Determine the [x, y] coordinate at the center of the cell enclosing the given text.  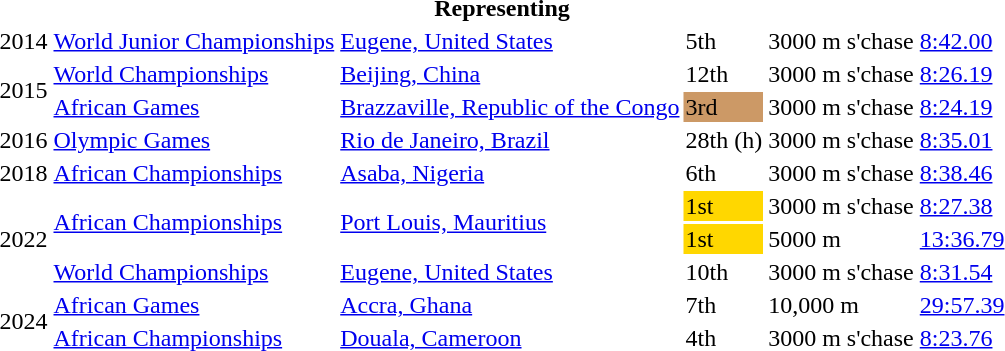
Accra, Ghana [510, 305]
28th (h) [724, 140]
Brazzaville, Republic of the Congo [510, 107]
Asaba, Nigeria [510, 173]
Rio de Janeiro, Brazil [510, 140]
Olympic Games [194, 140]
Port Louis, Mauritius [510, 222]
6th [724, 173]
12th [724, 74]
5th [724, 41]
3rd [724, 107]
Beijing, China [510, 74]
10th [724, 272]
World Junior Championships [194, 41]
10,000 m [842, 305]
7th [724, 305]
5000 m [842, 239]
